Pinpoint the cell where the given text exists, returning its [x, y] midpoint coordinate. 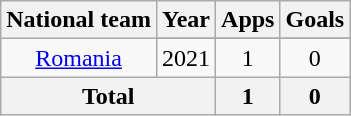
Year [186, 20]
National team [79, 20]
Apps [248, 20]
2021 [186, 58]
Goals [315, 20]
Total [108, 96]
Romania [79, 58]
